For the text-containing cell, return its midpoint in [X, Y] coordinate format. 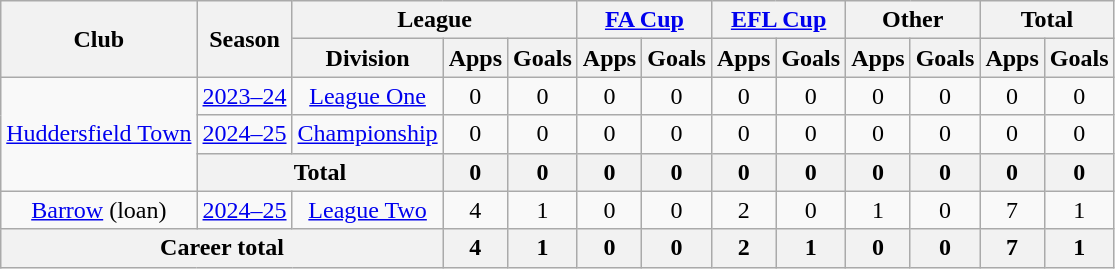
Club [99, 39]
Season [244, 39]
2023–24 [244, 96]
League One [368, 96]
EFL Cup [778, 20]
Barrow (loan) [99, 210]
Other [913, 20]
League Two [368, 210]
FA Cup [644, 20]
Division [368, 58]
League [434, 20]
Championship [368, 134]
Career total [222, 248]
Huddersfield Town [99, 134]
